Search for the cell housing the specified text and yield its (x, y) center coordinate. 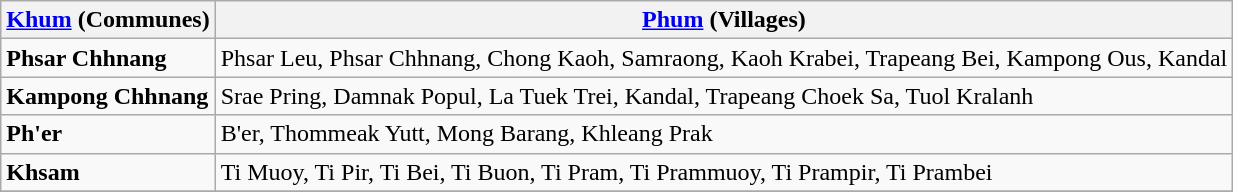
Ti Muoy, Ti Pir, Ti Bei, Ti Buon, Ti Pram, Ti Prammuoy, Ti Prampir, Ti Prambei (724, 172)
Srae Pring, Damnak Popul, La Tuek Trei, Kandal, Trapeang Choek Sa, Tuol Kralanh (724, 96)
Ph'er (108, 134)
Khum (Communes) (108, 20)
Phum (Villages) (724, 20)
Khsam (108, 172)
B'er, Thommeak Yutt, Mong Barang, Khleang Prak (724, 134)
Kampong Chhnang (108, 96)
Phsar Leu, Phsar Chhnang, Chong Kaoh, Samraong, Kaoh Krabei, Trapeang Bei, Kampong Ous, Kandal (724, 58)
Phsar Chhnang (108, 58)
